Detect which cell encompasses the target text, then output its [X, Y] center coordinate. 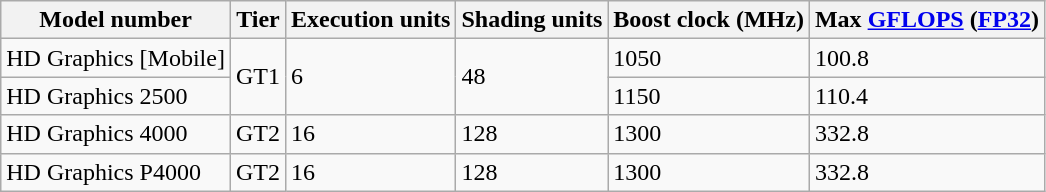
Boost clock (MHz) [709, 20]
110.4 [926, 96]
HD Graphics 4000 [116, 134]
HD Graphics 2500 [116, 96]
Shading units [532, 20]
GT1 [258, 77]
100.8 [926, 58]
HD Graphics P4000 [116, 172]
48 [532, 77]
Tier [258, 20]
HD Graphics [Mobile] [116, 58]
1050 [709, 58]
Execution units [370, 20]
6 [370, 77]
Model number [116, 20]
Max GFLOPS (FP32) [926, 20]
1150 [709, 96]
